Detect which cell encompasses the target text, then output its (x, y) center coordinate. 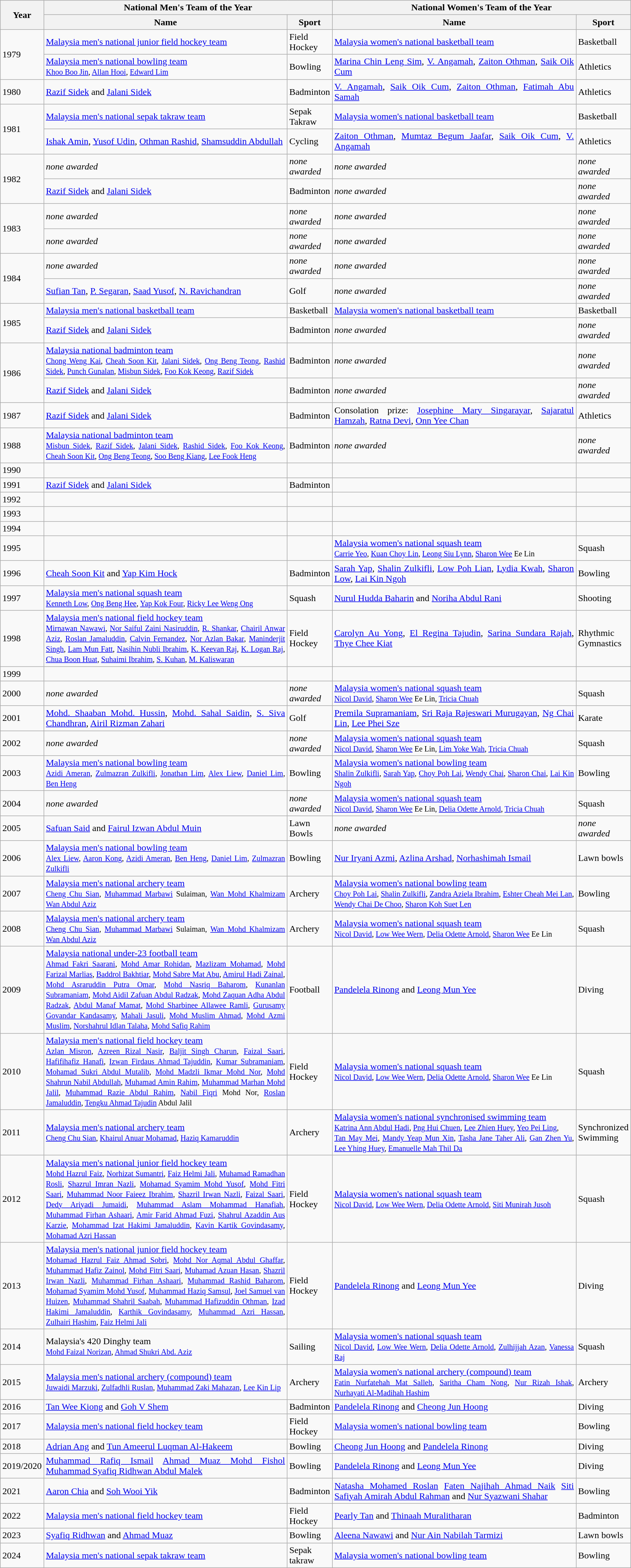
2002 (22, 743)
Malaysia women's national squash teamNicol David, Low Wee Wern, Delia Odette Arnold, Siti Munirah Jusoh (454, 1198)
Shooting (603, 598)
1984 (22, 278)
2017 (22, 1426)
Mohd. Shaaban Mohd. Hussin, Mohd. Sahal Saidin, S. Siva Chandhran, Airil Rizman Zahari (165, 719)
Malaysia women's national archery (compound) teamFatin Nurfatehah Mat Salleh, Saritha Cham Nong, Nur Rizah Ishak, Nurhayati Al-Madihah Hashim (454, 1382)
1993 (22, 514)
Malaysia men's national archery (compound) teamJuwaidi Marzuki, Zulfadhli Ruslan, Muhammad Zaki Mahazan, Lee Kin Lip (165, 1382)
Malaysia women's national squash teamNicol David, Sharon Wee Ee Lin, Tricia Chuah (454, 693)
Consolation prize: Josephine Mary Singarayar, Sajaratul Hamzah, Ratna Devi, Onn Yee Chan (454, 416)
Pandelela Rinong and Cheong Jun Hoong (454, 1407)
2000 (22, 693)
Rhythmic Gymnastics (603, 638)
2015 (22, 1382)
1992 (22, 499)
Malaysia men's national basketball team (165, 311)
Malaysia men's national squash teamKenneth Low, Ong Beng Hee, Yap Kok Four, Ricky Lee Weng Ong (165, 598)
1994 (22, 528)
Marina Chin Leng Sim, V. Angamah, Zaiton Othman, Saik Oik Cum (454, 67)
Adrian Ang and Tun Ameerul Luqman Al-Hakeem (165, 1446)
2003 (22, 773)
Sepak takraw (310, 1555)
2018 (22, 1446)
2005 (22, 828)
Tan Wee Kiong and Goh V Shem (165, 1407)
Cycling (310, 142)
Sufian Tan, P. Segaran, Saad Yusof, N. Ravichandran (165, 291)
Malaysia women's national squash teamNicol David, Sharon Wee Ee Lin, Lim Yoke Wah, Tricia Chuah (454, 743)
2007 (22, 893)
Nurul Hudda Baharin and Noriha Abdul Rani (454, 598)
2001 (22, 719)
Malaysia men's national bowling teamKhoo Boo Jin, Allan Hooi, Edward Lim (165, 67)
1981 (22, 129)
2024 (22, 1555)
National Women's Team of the Year (482, 8)
1986 (22, 373)
1979 (22, 54)
1999 (22, 674)
2012 (22, 1198)
Malaysia men's national junior field hockey team (165, 42)
2016 (22, 1407)
Nur Iryani Azmi, Azlina Arshad, Norhashimah Ismail (454, 858)
2008 (22, 929)
Malaysia women's national squash teamNicol David, Sharon Wee Ee Lin, Delia Odette Arnold, Tricia Chuah (454, 804)
Malaysia men's national archery teamCheng Chu Sian, Khairul Anuar Mohamad, Haziq Kamaruddin (165, 1133)
Safuan Said and Fairul Izwan Abdul Muin (165, 828)
1983 (22, 228)
1990 (22, 470)
Malaysia women's national squash teamNicol David, Low Wee Wern, Delia Odette Arnold, Zulhijjah Azan, Vanessa Raj (454, 1346)
2011 (22, 1133)
Aleena Nawawi and Nur Ain Nabilah Tarmizi (454, 1535)
1991 (22, 485)
Year (22, 15)
Football (310, 989)
2023 (22, 1535)
1988 (22, 445)
Carolyn Au Yong, El Regina Tajudin, Sarina Sundara Rajah, Thye Chee Kiat (454, 638)
1987 (22, 416)
SynchronizedSwimming (603, 1133)
1998 (22, 638)
Sailing (310, 1346)
2022 (22, 1516)
Pearly Tan and Thinaah Muralitharan (454, 1516)
2021 (22, 1491)
1980 (22, 92)
2010 (22, 1071)
Ishak Amin, Yusof Udin, Othman Rashid, Shamsuddin Abdullah (165, 142)
Malaysia's 420 Dinghy teamMohd Faizal Norizan, Ahmad Shukri Abd. Aziz (165, 1346)
1985 (22, 323)
1995 (22, 548)
Cheah Soon Kit and Yap Kim Hock (165, 573)
Natasha Mohamed Roslan Faten Najihah Ahmad Naik Siti Safiyah Amirah Abdul Rahman and Nur Syazwani Shahar (454, 1491)
1982 (22, 179)
Sepak Takraw (310, 116)
2009 (22, 989)
Muhammad Rafiq Ismail Ahmad Muaz Mohd Fishol Muhammad Syafiq Ridhwan Abdul Malek (165, 1466)
Premila Supramaniam, Sri Raja Rajeswari Murugayan, Ng Chai Lin, Lee Phei Sze (454, 719)
Malaysia men's national bowling teamAzidi Ameran, Zulmazran Zulkifli, Jonathan Lim, Alex Liew, Daniel Lim, Ben Heng (165, 773)
Malaysia men's national bowling teamAlex Liew, Aaron Kong, Azidi Ameran, Ben Heng, Daniel Lim, Zulmazran Zulkifli (165, 858)
V. Angamah, Saik Oik Cum, Zaiton Othman, Fatimah Abu Samah (454, 92)
Zaiton Othman, Mumtaz Begum Jaafar, Saik Oik Cum, V. Angamah (454, 142)
Malaysia women's national bowling teamShalin Zulkifli, Sarah Yap, Choy Poh Lai, Wendy Chai, Sharon Chai, Lai Kin Ngoh (454, 773)
1997 (22, 598)
Aaron Chia and Soh Wooi Yik (165, 1491)
2013 (22, 1286)
2004 (22, 804)
2014 (22, 1346)
Malaysia women's national squash teamCarrie Yeo, Kuan Choy Lin, Leong Siu Lynn, Sharon Wee Ee Lin (454, 548)
National Men's Team of the Year (188, 8)
Cheong Jun Hoong and Pandelela Rinong (454, 1446)
Sarah Yap, Shalin Zulkifli, Low Poh Lian, Lydia Kwah, Sharon Low, Lai Kin Ngoh (454, 573)
2006 (22, 858)
Karate (603, 719)
1996 (22, 573)
Syafiq Ridhwan and Ahmad Muaz (165, 1535)
2019/2020 (22, 1466)
Lawn Bowls (310, 828)
